Determine the [x, y] coordinate at the center of the cell enclosing the given text.  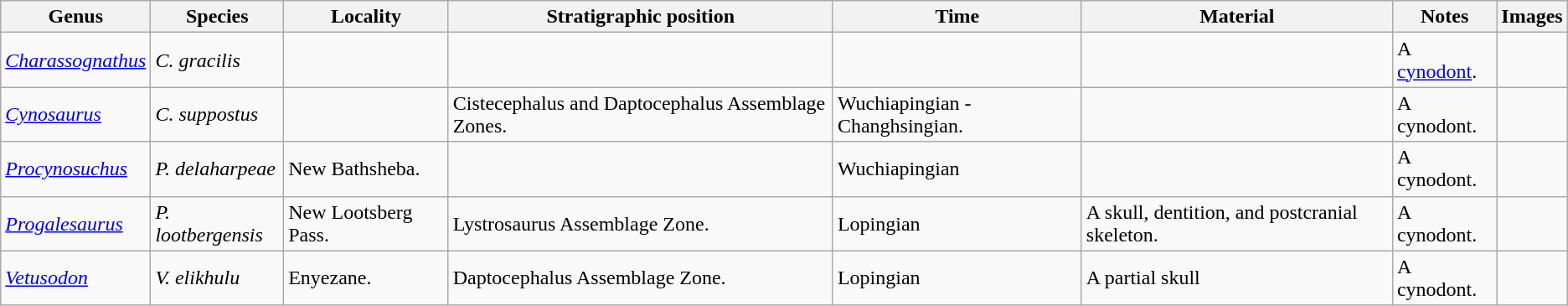
Notes [1444, 17]
V. elikhulu [218, 278]
C. gracilis [218, 60]
A partial skull [1236, 278]
Vetusodon [75, 278]
C. suppostus [218, 114]
A skull, dentition, and postcranial skeleton. [1236, 223]
New Bathsheba. [366, 169]
Images [1532, 17]
Lystrosaurus Assemblage Zone. [640, 223]
Progalesaurus [75, 223]
Stratigraphic position [640, 17]
Cynosaurus [75, 114]
Enyezane. [366, 278]
Procynosuchus [75, 169]
Material [1236, 17]
New Lootsberg Pass. [366, 223]
Charassognathus [75, 60]
Wuchiapingian - Changhsingian. [957, 114]
Locality [366, 17]
Species [218, 17]
Time [957, 17]
Wuchiapingian [957, 169]
Daptocephalus Assemblage Zone. [640, 278]
Cistecephalus and Daptocephalus Assemblage Zones. [640, 114]
Genus [75, 17]
P. lootbergensis [218, 223]
P. delaharpeae [218, 169]
